Find where the given text appears and provide that cell's center as [X, Y] coordinate. 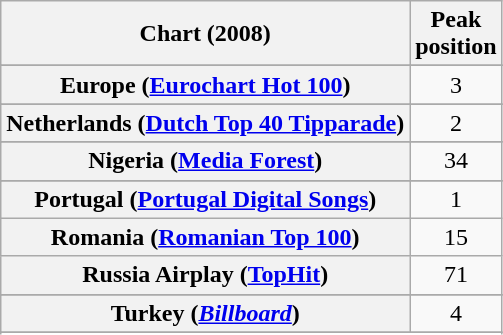
Russia Airplay (TopHit) [206, 275]
4 [456, 313]
1 [456, 199]
Netherlands (Dutch Top 40 Tipparade) [206, 123]
71 [456, 275]
3 [456, 85]
Turkey (Billboard) [206, 313]
15 [456, 237]
Europe (Eurochart Hot 100) [206, 85]
Romania (Romanian Top 100) [206, 237]
Chart (2008) [206, 34]
Nigeria (Media Forest) [206, 161]
2 [456, 123]
34 [456, 161]
Portugal (Portugal Digital Songs) [206, 199]
Peakposition [456, 34]
